Output the (x, y) coordinate of the center of the cell containing the given text.  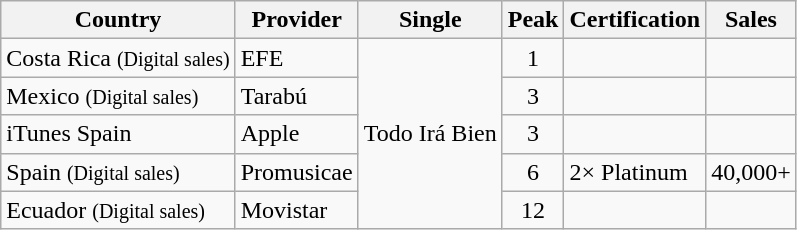
Single (430, 20)
EFE (296, 58)
12 (533, 210)
1 (533, 58)
Ecuador (Digital sales) (118, 210)
Peak (533, 20)
6 (533, 172)
iTunes Spain (118, 134)
Mexico (Digital sales) (118, 96)
2× Platinum (635, 172)
40,000+ (752, 172)
Promusicae (296, 172)
Todo Irá Bien (430, 134)
Sales (752, 20)
Movistar (296, 210)
Apple (296, 134)
Tarabú (296, 96)
Costa Rica (Digital sales) (118, 58)
Country (118, 20)
Certification (635, 20)
Provider (296, 20)
Spain (Digital sales) (118, 172)
